Extract the (x, y) coordinate from the center of the cell holding the provided text.  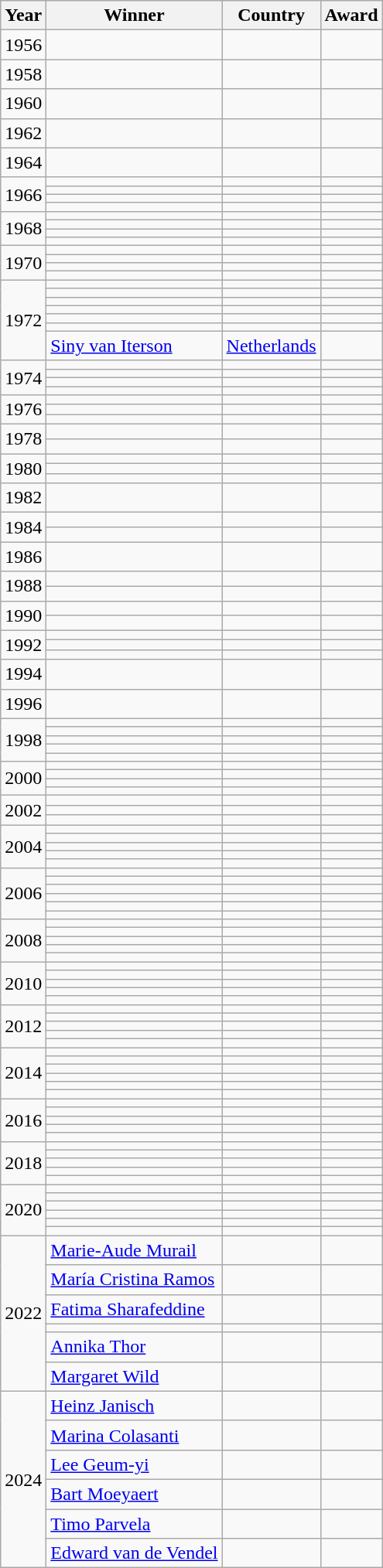
2024 (23, 1479)
1966 (23, 194)
1992 (23, 645)
1984 (23, 527)
Margaret Wild (135, 1376)
Year (23, 15)
María Cristina Ramos (135, 1280)
1986 (23, 557)
1988 (23, 586)
2016 (23, 1120)
1978 (23, 439)
1964 (23, 162)
2002 (23, 810)
Award (351, 15)
1990 (23, 615)
1970 (23, 263)
Winner (135, 15)
2014 (23, 1072)
1994 (23, 674)
2020 (23, 1210)
1960 (23, 104)
1976 (23, 410)
1962 (23, 133)
1972 (23, 320)
2018 (23, 1163)
Bart Moeyaert (135, 1494)
1996 (23, 704)
1998 (23, 739)
Netherlands (271, 346)
1982 (23, 498)
Lee Geum-yi (135, 1464)
Annika Thor (135, 1347)
2012 (23, 1025)
Timo Parvela (135, 1524)
1968 (23, 228)
2022 (23, 1313)
Heinz Janisch (135, 1406)
Edward van de Vendel (135, 1553)
2008 (23, 940)
2000 (23, 779)
1958 (23, 74)
Marina Colasanti (135, 1435)
Fatima Sharafeddine (135, 1309)
2006 (23, 893)
1974 (23, 377)
Marie-Aude Murail (135, 1250)
Siny van Iterson (135, 346)
1956 (23, 45)
2010 (23, 983)
2004 (23, 846)
1980 (23, 469)
Country (271, 15)
